Provide the (x, y) coordinate of the cell's center where the given text is located.  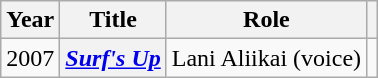
2007 (30, 58)
Role (266, 20)
Surf's Up (113, 58)
Year (30, 20)
Title (113, 20)
Lani Aliikai (voice) (266, 58)
